Return (X, Y) of the center of cell containing provided text 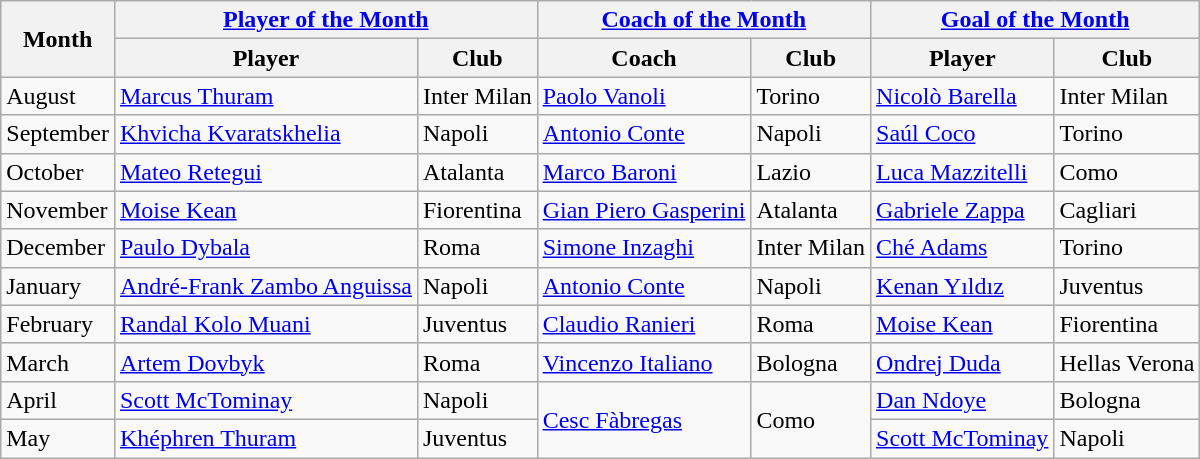
Cagliari (1127, 210)
Nicolò Barella (962, 96)
Simone Inzaghi (644, 248)
Marcus Thuram (266, 96)
April (58, 400)
Vincenzo Italiano (644, 362)
Khéphren Thuram (266, 438)
Randal Kolo Muani (266, 324)
Dan Ndoye (962, 400)
May (58, 438)
Paolo Vanoli (644, 96)
December (58, 248)
André-Frank Zambo Anguissa (266, 286)
Marco Baroni (644, 172)
Month (58, 39)
Kenan Yıldız (962, 286)
Lazio (811, 172)
Khvicha Kvaratskhelia (266, 134)
October (58, 172)
Mateo Retegui (266, 172)
January (58, 286)
Saúl Coco (962, 134)
Hellas Verona (1127, 362)
Coach (644, 58)
Artem Dovbyk (266, 362)
Ché Adams (962, 248)
Gabriele Zappa (962, 210)
February (58, 324)
Gian Piero Gasperini (644, 210)
August (58, 96)
Claudio Ranieri (644, 324)
Goal of the Month (1036, 20)
September (58, 134)
Cesc Fàbregas (644, 419)
Player of the Month (326, 20)
Paulo Dybala (266, 248)
March (58, 362)
Luca Mazzitelli (962, 172)
Ondrej Duda (962, 362)
November (58, 210)
Coach of the Month (704, 20)
